Provide the (x, y) coordinate of the cell's center where the given text is located.  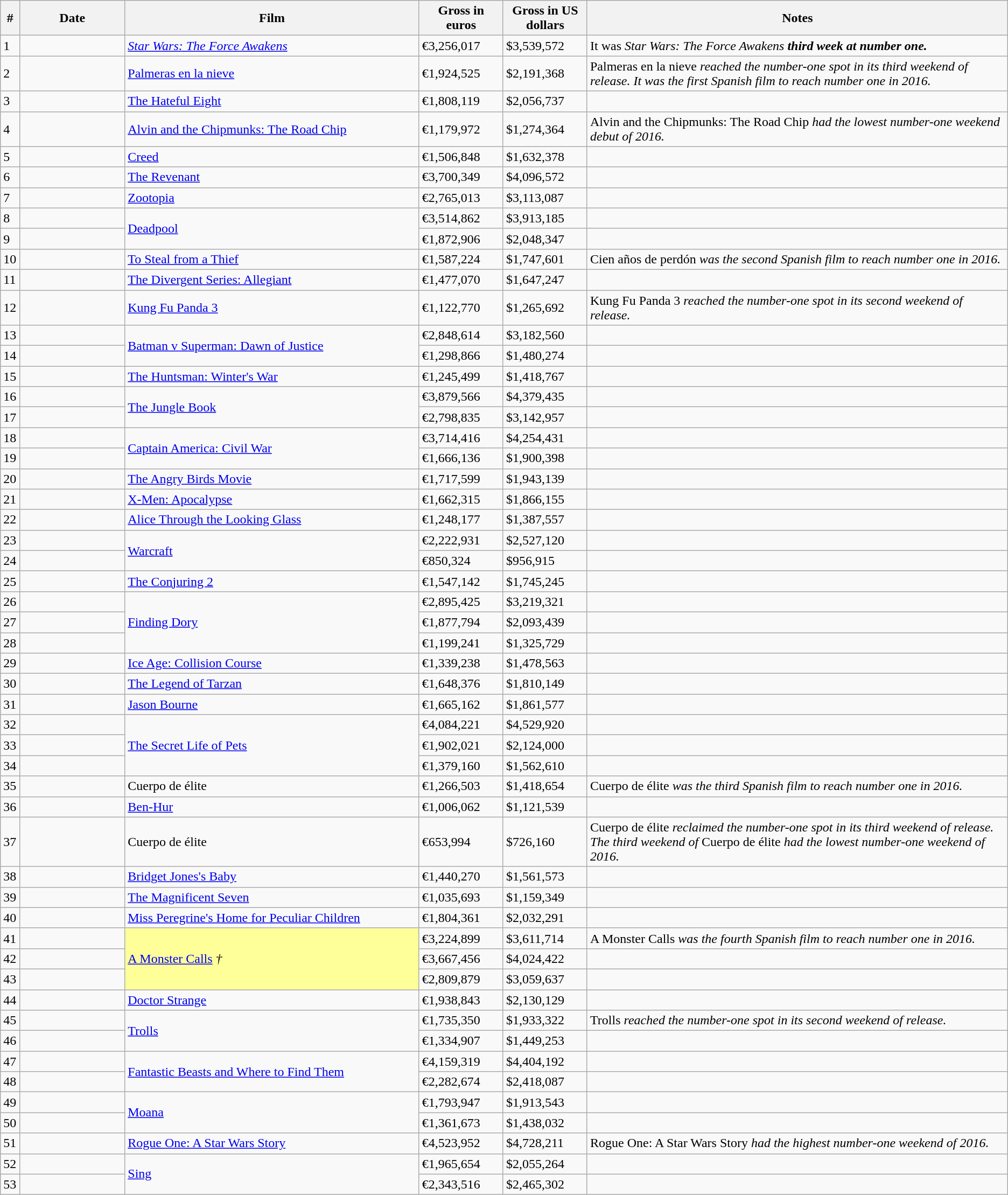
€1,648,376 (461, 684)
$1,561,573 (545, 877)
3 (10, 101)
44 (10, 1000)
Deadpool (272, 228)
37 (10, 842)
1 (10, 46)
Captain America: Civil War (272, 448)
The Secret Life of Pets (272, 745)
€3,700,349 (461, 177)
26 (10, 602)
52 (10, 1164)
€1,199,241 (461, 642)
19 (10, 458)
The Revenant (272, 177)
48 (10, 1082)
14 (10, 356)
Batman v Superman: Dawn of Justice (272, 346)
$1,159,349 (545, 897)
$4,404,192 (545, 1061)
€3,224,899 (461, 938)
The Angry Birds Movie (272, 479)
# (10, 18)
$1,438,032 (545, 1123)
€653,994 (461, 842)
17 (10, 417)
€2,282,674 (461, 1082)
$1,861,577 (545, 704)
The Magnificent Seven (272, 897)
X-Men: Apocalypse (272, 499)
€2,895,425 (461, 602)
22 (10, 520)
27 (10, 622)
16 (10, 397)
$1,418,654 (545, 786)
€1,361,673 (461, 1123)
21 (10, 499)
€1,035,693 (461, 897)
2 (10, 73)
Cien años de perdón was the second Spanish film to reach number one in 2016. (797, 259)
$2,130,129 (545, 1000)
$1,933,322 (545, 1021)
$2,093,439 (545, 622)
$3,182,560 (545, 336)
€1,872,906 (461, 239)
$4,024,422 (545, 959)
A Monster Calls † (272, 959)
Miss Peregrine's Home for Peculiar Children (272, 918)
€2,798,835 (461, 417)
43 (10, 979)
€2,765,013 (461, 198)
Sing (272, 1174)
€1,266,503 (461, 786)
€1,877,794 (461, 622)
€3,667,456 (461, 959)
€1,902,021 (461, 745)
€1,298,866 (461, 356)
$1,562,610 (545, 766)
4 (10, 129)
$2,418,087 (545, 1082)
€3,514,862 (461, 218)
€3,879,566 (461, 397)
Finding Dory (272, 622)
€1,938,843 (461, 1000)
$1,900,398 (545, 458)
Star Wars: The Force Awakens (272, 46)
€850,324 (461, 561)
$4,096,572 (545, 177)
38 (10, 877)
€1,735,350 (461, 1021)
$3,611,714 (545, 938)
12 (10, 307)
$1,325,729 (545, 642)
18 (10, 438)
$1,478,563 (545, 663)
$1,387,557 (545, 520)
$1,747,601 (545, 259)
€1,506,848 (461, 157)
€1,924,525 (461, 73)
€1,662,315 (461, 499)
7 (10, 198)
€1,547,142 (461, 581)
Gross in US dollars (545, 18)
$3,219,321 (545, 602)
Palmeras en la nieve (272, 73)
$1,265,692 (545, 307)
$2,465,302 (545, 1184)
Doctor Strange (272, 1000)
13 (10, 336)
Trolls (272, 1031)
$2,124,000 (545, 745)
24 (10, 561)
20 (10, 479)
€1,804,361 (461, 918)
Trolls reached the number-one spot in its second weekend of release. (797, 1021)
25 (10, 581)
15 (10, 376)
€1,122,770 (461, 307)
Zootopia (272, 198)
€1,717,599 (461, 479)
$2,191,368 (545, 73)
$956,915 (545, 561)
Moana (272, 1113)
€4,084,221 (461, 725)
Kung Fu Panda 3 reached the number-one spot in its second weekend of release. (797, 307)
€1,006,062 (461, 807)
Palmeras en la nieve reached the number-one spot in its third weekend of release. It was the first Spanish film to reach number one in 2016. (797, 73)
$1,745,245 (545, 581)
Alice Through the Looking Glass (272, 520)
5 (10, 157)
$4,529,920 (545, 725)
23 (10, 540)
The Legend of Tarzan (272, 684)
Alvin and the Chipmunks: The Road Chip (272, 129)
30 (10, 684)
$1,480,274 (545, 356)
Gross in euros (461, 18)
$1,632,378 (545, 157)
$3,142,957 (545, 417)
€1,379,160 (461, 766)
Creed (272, 157)
$1,647,247 (545, 279)
$2,055,264 (545, 1164)
39 (10, 897)
The Divergent Series: Allegiant (272, 279)
€1,665,162 (461, 704)
Ice Age: Collision Course (272, 663)
It was Star Wars: The Force Awakens third week at number one. (797, 46)
33 (10, 745)
$4,728,211 (545, 1143)
9 (10, 239)
€1,477,070 (461, 279)
$1,449,253 (545, 1041)
$3,113,087 (545, 198)
50 (10, 1123)
The Hateful Eight (272, 101)
Warcraft (272, 550)
34 (10, 766)
46 (10, 1041)
€4,159,319 (461, 1061)
32 (10, 725)
$1,943,139 (545, 479)
42 (10, 959)
Cuerpo de élite was the third Spanish film to reach number one in 2016. (797, 786)
53 (10, 1184)
€1,587,224 (461, 259)
$2,527,120 (545, 540)
€1,179,972 (461, 129)
€3,256,017 (461, 46)
Bridget Jones's Baby (272, 877)
€1,334,907 (461, 1041)
6 (10, 177)
36 (10, 807)
Fantastic Beasts and Where to Find Them (272, 1072)
49 (10, 1102)
35 (10, 786)
€3,714,416 (461, 438)
51 (10, 1143)
The Jungle Book (272, 407)
€1,440,270 (461, 877)
A Monster Calls was the fourth Spanish film to reach number one in 2016. (797, 938)
€2,222,931 (461, 540)
€1,793,947 (461, 1102)
$1,866,155 (545, 499)
$1,418,767 (545, 376)
$1,121,539 (545, 807)
The Conjuring 2 (272, 581)
$1,913,543 (545, 1102)
$3,913,185 (545, 218)
$2,048,347 (545, 239)
€2,809,879 (461, 979)
€2,848,614 (461, 336)
$1,274,364 (545, 129)
47 (10, 1061)
€4,523,952 (461, 1143)
€1,666,136 (461, 458)
€1,965,654 (461, 1164)
€1,248,177 (461, 520)
Rogue One: A Star Wars Story (272, 1143)
$3,539,572 (545, 46)
40 (10, 918)
28 (10, 642)
Kung Fu Panda 3 (272, 307)
Rogue One: A Star Wars Story had the highest number-one weekend of 2016. (797, 1143)
Notes (797, 18)
$726,160 (545, 842)
$2,056,737 (545, 101)
To Steal from a Thief (272, 259)
€1,808,119 (461, 101)
41 (10, 938)
The Huntsman: Winter's War (272, 376)
$2,032,291 (545, 918)
Jason Bourne (272, 704)
29 (10, 663)
$4,254,431 (545, 438)
€2,343,516 (461, 1184)
$3,059,637 (545, 979)
Film (272, 18)
Alvin and the Chipmunks: The Road Chip had the lowest number-one weekend debut of 2016. (797, 129)
31 (10, 704)
Ben-Hur (272, 807)
45 (10, 1021)
10 (10, 259)
$4,379,435 (545, 397)
€1,245,499 (461, 376)
Date (72, 18)
11 (10, 279)
$1,810,149 (545, 684)
€1,339,238 (461, 663)
8 (10, 218)
